Determine the (X, Y) coordinate at the center of the cell enclosing the given text.  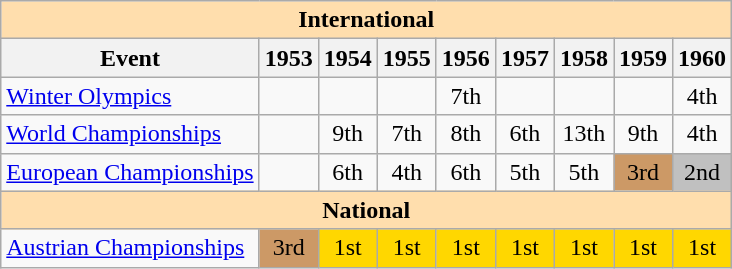
1953 (288, 58)
2nd (702, 172)
World Championships (130, 134)
8th (466, 134)
1958 (584, 58)
1960 (702, 58)
13th (584, 134)
1956 (466, 58)
Event (130, 58)
National (366, 210)
1957 (524, 58)
1955 (406, 58)
International (366, 20)
European Championships (130, 172)
Winter Olympics (130, 96)
Austrian Championships (130, 248)
1954 (348, 58)
1959 (644, 58)
